Pinpoint the cell where the given text exists, returning its [x, y] midpoint coordinate. 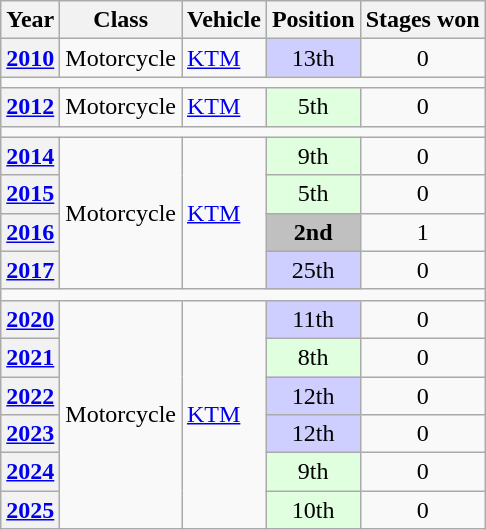
2024 [30, 472]
10th [313, 510]
2014 [30, 156]
11th [313, 319]
8th [313, 357]
Stages won [422, 20]
2012 [30, 107]
2020 [30, 319]
Class [121, 20]
2010 [30, 58]
2021 [30, 357]
2nd [313, 232]
2022 [30, 395]
Vehicle [224, 20]
1 [422, 232]
2025 [30, 510]
25th [313, 270]
Year [30, 20]
2023 [30, 434]
13th [313, 58]
2015 [30, 194]
2016 [30, 232]
2017 [30, 270]
Position [313, 20]
